Return the [X, Y] coordinate for the center point of the cell that contains the specified text.  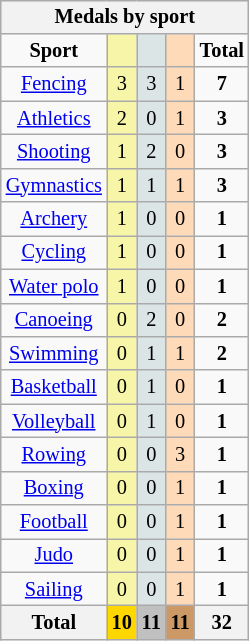
Cycling [54, 253]
Football [54, 522]
10 [122, 623]
7 [222, 84]
Canoeing [54, 320]
Water polo [54, 286]
Swimming [54, 354]
Shooting [54, 152]
Volleyball [54, 421]
Medals by sport [125, 17]
Basketball [54, 387]
Sport [54, 51]
Athletics [54, 118]
Boxing [54, 488]
Fencing [54, 84]
Judo [54, 556]
Rowing [54, 455]
Archery [54, 219]
32 [222, 623]
Sailing [54, 589]
Gymnastics [54, 185]
